For the text-containing cell, return its midpoint in (X, Y) coordinate format. 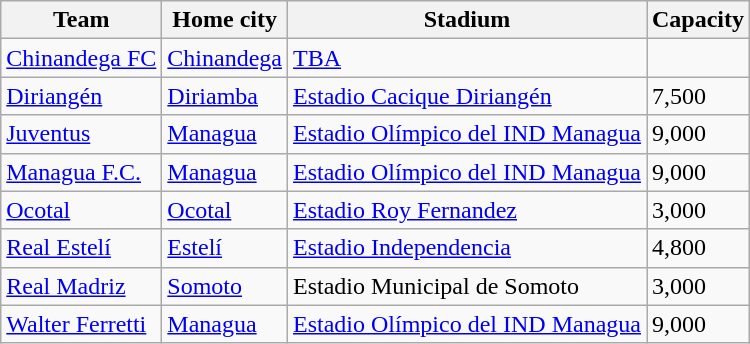
TBA (468, 58)
Estadio Roy Fernandez (468, 210)
Somoto (225, 286)
Chinandega (225, 58)
Chinandega FC (82, 58)
Walter Ferretti (82, 324)
Real Madriz (82, 286)
Estadio Cacique Diriangén (468, 96)
Estelí (225, 248)
Stadium (468, 20)
Juventus (82, 134)
7,500 (698, 96)
Estadio Independencia (468, 248)
Home city (225, 20)
4,800 (698, 248)
Diriamba (225, 96)
Real Estelí (82, 248)
Diriangén (82, 96)
Estadio Municipal de Somoto (468, 286)
Team (82, 20)
Managua F.C. (82, 172)
Capacity (698, 20)
